Provide the [X, Y] coordinate of the cell's center where the given text is located.  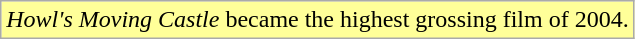
Howl's Moving Castle became the highest grossing film of 2004. [318, 20]
